Locate the cell with the specified text and output its (x, y) center coordinate. 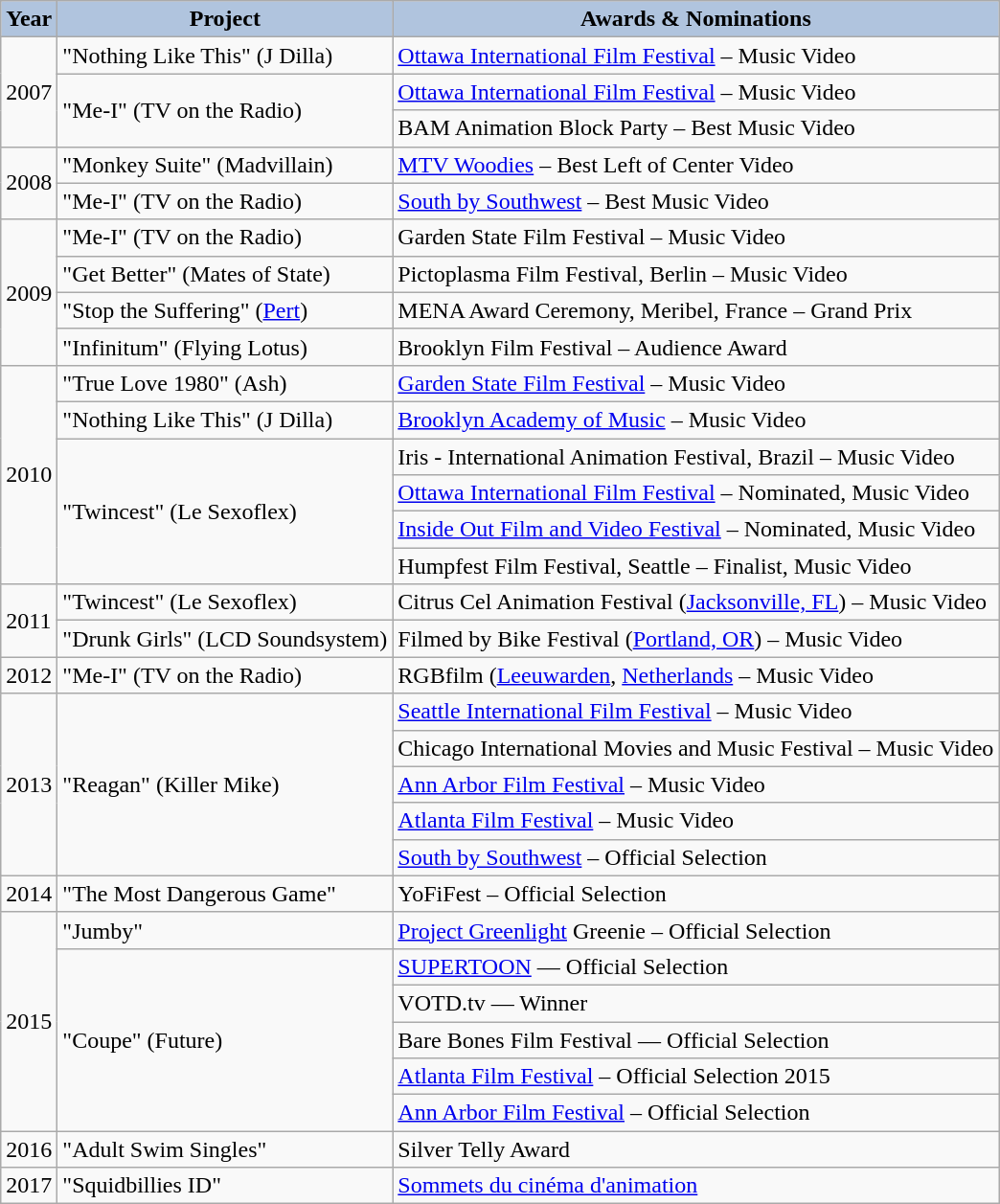
Ann Arbor Film Festival – Official Selection (695, 1113)
2016 (29, 1149)
Bare Bones Film Festival — Official Selection (695, 1039)
2015 (29, 1021)
"Stop the Suffering" (Pert) (225, 310)
BAM Animation Block Party – Best Music Video (695, 128)
"Coupe" (Future) (225, 1039)
2010 (29, 474)
"True Love 1980" (Ash) (225, 383)
2008 (29, 183)
Sommets du cinéma d'animation (695, 1186)
"Infinitum" (Flying Lotus) (225, 347)
South by Southwest – Official Selection (695, 857)
"Squidbillies ID" (225, 1186)
Seattle International Film Festival – Music Video (695, 712)
2011 (29, 621)
Ottawa International Film Festival – Nominated, Music Video (695, 493)
2013 (29, 784)
South by Southwest – Best Music Video (695, 201)
Ann Arbor Film Festival – Music Video (695, 784)
SUPERTOON — Official Selection (695, 966)
MENA Award Ceremony, Meribel, France – Grand Prix (695, 310)
"Reagan" (Killer Mike) (225, 784)
2007 (29, 92)
Brooklyn Film Festival – Audience Award (695, 347)
2009 (29, 292)
RGBfilm (Leeuwarden, Netherlands – Music Video (695, 675)
Citrus Cel Animation Festival (Jacksonville, FL) – Music Video (695, 602)
Awards & Nominations (695, 19)
"Adult Swim Singles" (225, 1149)
Year (29, 19)
"Jumby" (225, 930)
"The Most Dangerous Game" (225, 894)
"Drunk Girls" (LCD Soundsystem) (225, 639)
Filmed by Bike Festival (Portland, OR) – Music Video (695, 639)
2017 (29, 1186)
"Get Better" (Mates of State) (225, 274)
VOTD.tv — Winner (695, 1003)
Humpfest Film Festival, Seattle – Finalist, Music Video (695, 566)
Iris - International Animation Festival, Brazil – Music Video (695, 457)
"Monkey Suite" (Madvillain) (225, 165)
Project Greenlight Greenie – Official Selection (695, 930)
MTV Woodies – Best Left of Center Video (695, 165)
Chicago International Movies and Music Festival – Music Video (695, 748)
Inside Out Film and Video Festival – Nominated, Music Video (695, 530)
Silver Telly Award (695, 1149)
Pictoplasma Film Festival, Berlin – Music Video (695, 274)
Brooklyn Academy of Music – Music Video (695, 420)
Project (225, 19)
Atlanta Film Festival – Music Video (695, 821)
YoFiFest – Official Selection (695, 894)
2012 (29, 675)
2014 (29, 894)
Atlanta Film Festival – Official Selection 2015 (695, 1077)
